From the cell containing the given text, extract its center point as [x, y] coordinate. 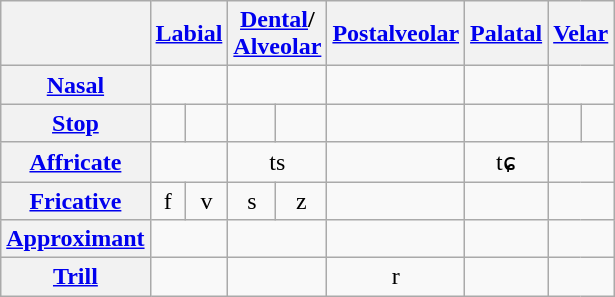
Dental/Alveolar [278, 34]
Velar [581, 34]
s [252, 201]
Postalveolar [396, 34]
Approximant [76, 239]
tɕ [506, 162]
Trill [76, 277]
Affricate [76, 162]
r [396, 277]
Nasal [76, 85]
ts [278, 162]
Labial [189, 34]
Fricative [76, 201]
Palatal [506, 34]
f [168, 201]
v [206, 201]
Stop [76, 123]
z [302, 201]
